For the text-containing cell, return its midpoint in (X, Y) coordinate format. 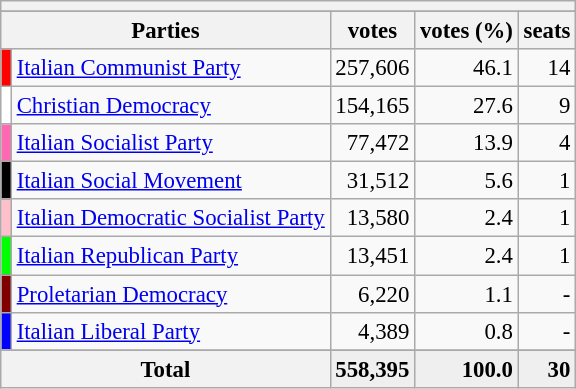
46.1 (467, 68)
558,395 (372, 369)
Christian Democracy (170, 106)
Italian Liberal Party (170, 331)
Total (166, 369)
31,512 (372, 181)
votes (%) (467, 31)
13,451 (372, 256)
77,472 (372, 143)
9 (546, 106)
Italian Communist Party (170, 68)
4 (546, 143)
Italian Socialist Party (170, 143)
seats (546, 31)
257,606 (372, 68)
13,580 (372, 219)
154,165 (372, 106)
100.0 (467, 369)
13.9 (467, 143)
0.8 (467, 331)
14 (546, 68)
Italian Democratic Socialist Party (170, 219)
27.6 (467, 106)
Italian Republican Party (170, 256)
Parties (166, 31)
6,220 (372, 294)
Proletarian Democracy (170, 294)
4,389 (372, 331)
30 (546, 369)
Italian Social Movement (170, 181)
1.1 (467, 294)
votes (372, 31)
5.6 (467, 181)
